Detect which cell encompasses the target text, then output its (x, y) center coordinate. 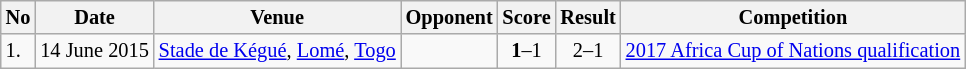
Venue (278, 17)
Score (527, 17)
14 June 2015 (94, 51)
Stade de Kégué, Lomé, Togo (278, 51)
Date (94, 17)
1. (18, 51)
Opponent (450, 17)
1–1 (527, 51)
2–1 (588, 51)
Result (588, 17)
Competition (793, 17)
2017 Africa Cup of Nations qualification (793, 51)
No (18, 17)
